From the cell containing the given text, extract its center point as [X, Y] coordinate. 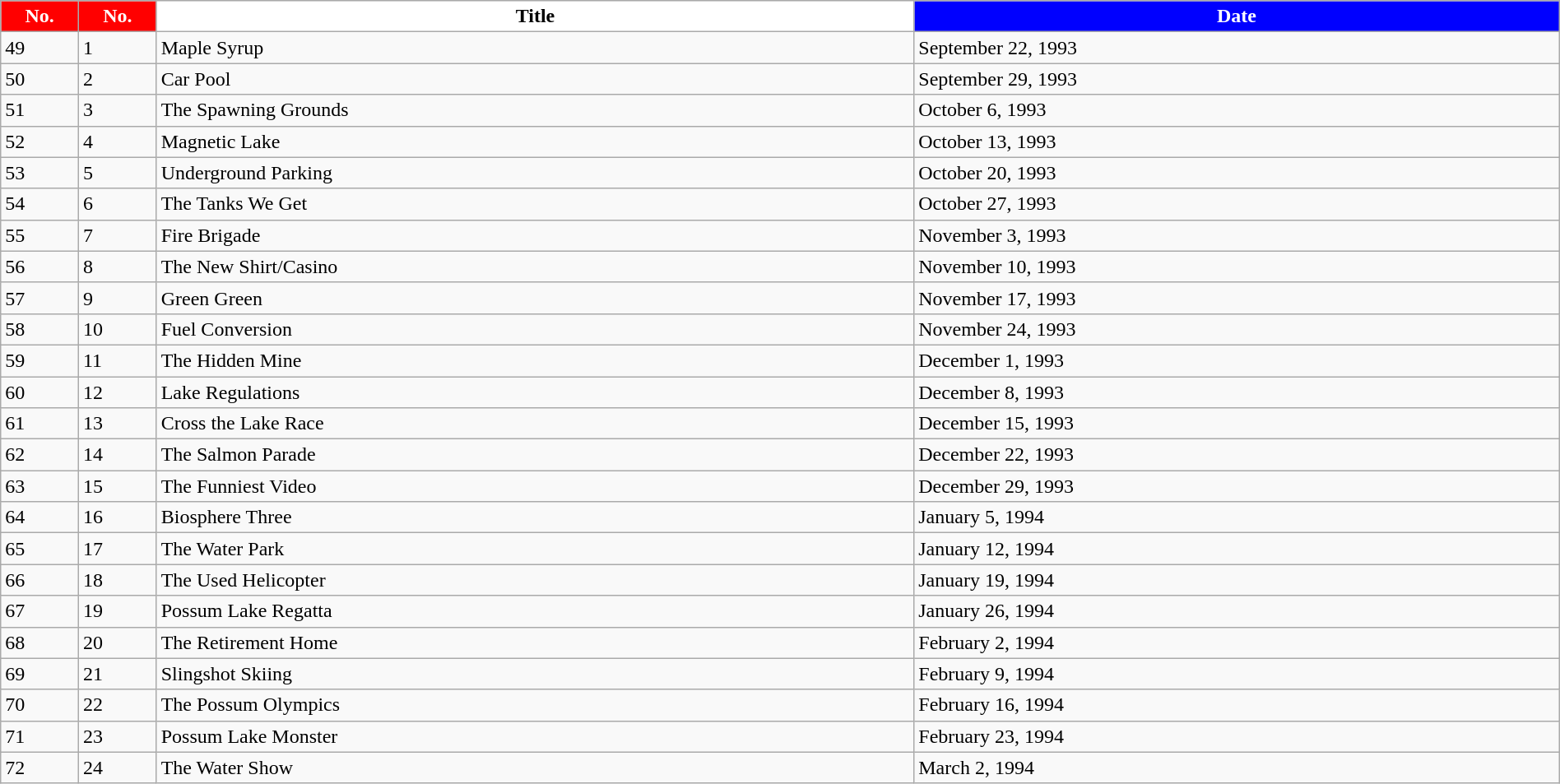
December 22, 1993 [1237, 455]
Biosphere Three [535, 517]
55 [39, 235]
The Salmon Parade [535, 455]
9 [117, 298]
50 [39, 79]
Slingshot Skiing [535, 674]
1 [117, 48]
Possum Lake Monster [535, 736]
February 23, 1994 [1237, 736]
20 [117, 643]
December 15, 1993 [1237, 424]
The Spawning Grounds [535, 110]
The Tanks We Get [535, 204]
The Retirement Home [535, 643]
66 [39, 580]
January 19, 1994 [1237, 580]
59 [39, 360]
72 [39, 768]
13 [117, 424]
68 [39, 643]
19 [117, 611]
49 [39, 48]
November 10, 1993 [1237, 267]
The Possum Olympics [535, 705]
10 [117, 329]
51 [39, 110]
Title [535, 16]
Date [1237, 16]
The Used Helicopter [535, 580]
December 8, 1993 [1237, 392]
71 [39, 736]
February 9, 1994 [1237, 674]
17 [117, 549]
22 [117, 705]
The Water Park [535, 549]
December 1, 1993 [1237, 360]
2 [117, 79]
Maple Syrup [535, 48]
18 [117, 580]
September 29, 1993 [1237, 79]
52 [39, 141]
53 [39, 173]
Green Green [535, 298]
The New Shirt/Casino [535, 267]
63 [39, 486]
14 [117, 455]
8 [117, 267]
57 [39, 298]
12 [117, 392]
11 [117, 360]
November 24, 1993 [1237, 329]
The Hidden Mine [535, 360]
15 [117, 486]
67 [39, 611]
February 16, 1994 [1237, 705]
62 [39, 455]
56 [39, 267]
54 [39, 204]
March 2, 1994 [1237, 768]
7 [117, 235]
69 [39, 674]
Fire Brigade [535, 235]
4 [117, 141]
6 [117, 204]
September 22, 1993 [1237, 48]
November 3, 1993 [1237, 235]
Car Pool [535, 79]
16 [117, 517]
December 29, 1993 [1237, 486]
60 [39, 392]
24 [117, 768]
Lake Regulations [535, 392]
64 [39, 517]
61 [39, 424]
January 5, 1994 [1237, 517]
58 [39, 329]
October 6, 1993 [1237, 110]
Cross the Lake Race [535, 424]
Magnetic Lake [535, 141]
Underground Parking [535, 173]
70 [39, 705]
October 27, 1993 [1237, 204]
The Funniest Video [535, 486]
21 [117, 674]
November 17, 1993 [1237, 298]
Possum Lake Regatta [535, 611]
October 20, 1993 [1237, 173]
Fuel Conversion [535, 329]
65 [39, 549]
23 [117, 736]
January 26, 1994 [1237, 611]
October 13, 1993 [1237, 141]
The Water Show [535, 768]
5 [117, 173]
February 2, 1994 [1237, 643]
January 12, 1994 [1237, 549]
3 [117, 110]
